Identify which cell holds the provided text, then report its [x, y] central coordinate. 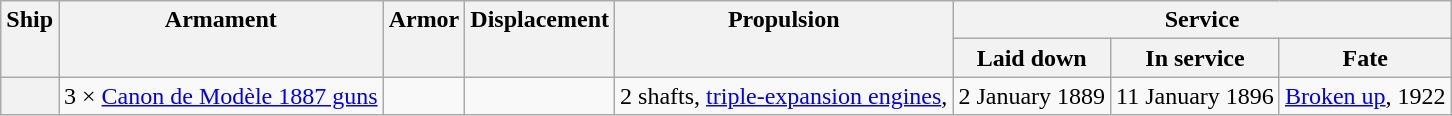
11 January 1896 [1196, 96]
2 shafts, triple-expansion engines, [784, 96]
Armor [424, 39]
In service [1196, 58]
3 × Canon de Modèle 1887 guns [222, 96]
Service [1202, 20]
Armament [222, 39]
Fate [1365, 58]
Ship [30, 39]
Propulsion [784, 39]
Displacement [540, 39]
Broken up, 1922 [1365, 96]
Laid down [1032, 58]
2 January 1889 [1032, 96]
